Output the (X, Y) coordinate of the center of the cell containing the given text.  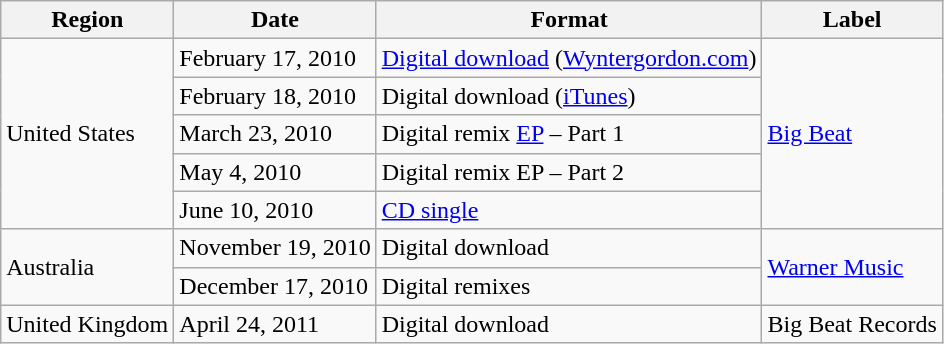
Format (569, 20)
Digital remix EP – Part 1 (569, 134)
CD single (569, 210)
Digital download (Wyntergordon.com) (569, 58)
February 17, 2010 (275, 58)
Warner Music (852, 267)
Label (852, 20)
Digital download (iTunes) (569, 96)
March 23, 2010 (275, 134)
Region (88, 20)
April 24, 2011 (275, 324)
Date (275, 20)
November 19, 2010 (275, 248)
February 18, 2010 (275, 96)
Australia (88, 267)
May 4, 2010 (275, 172)
Big Beat (852, 134)
June 10, 2010 (275, 210)
December 17, 2010 (275, 286)
Big Beat Records (852, 324)
Digital remix EP – Part 2 (569, 172)
United States (88, 134)
Digital remixes (569, 286)
United Kingdom (88, 324)
